Output the [X, Y] coordinate of the center of the cell containing the given text.  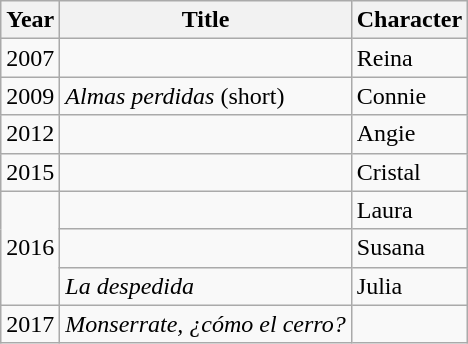
2016 [30, 248]
Connie [409, 96]
Character [409, 20]
2015 [30, 172]
Susana [409, 248]
2017 [30, 324]
Almas perdidas (short) [206, 96]
Laura [409, 210]
2009 [30, 96]
Title [206, 20]
Cristal [409, 172]
Reina [409, 58]
Angie [409, 134]
Julia [409, 286]
2012 [30, 134]
Monserrate, ¿cómo el cerro? [206, 324]
2007 [30, 58]
La despedida [206, 286]
Year [30, 20]
